For the text-containing cell, return its midpoint in (X, Y) coordinate format. 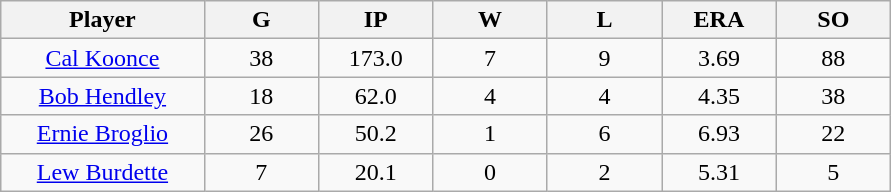
0 (490, 172)
3.69 (719, 58)
22 (834, 134)
2 (604, 172)
Bob Hendley (102, 96)
Player (102, 20)
1 (490, 134)
18 (261, 96)
Lew Burdette (102, 172)
6 (604, 134)
ERA (719, 20)
IP (376, 20)
W (490, 20)
Ernie Broglio (102, 134)
5 (834, 172)
6.93 (719, 134)
4.35 (719, 96)
9 (604, 58)
50.2 (376, 134)
5.31 (719, 172)
62.0 (376, 96)
88 (834, 58)
Cal Koonce (102, 58)
G (261, 20)
L (604, 20)
20.1 (376, 172)
SO (834, 20)
173.0 (376, 58)
26 (261, 134)
